Output the [X, Y] coordinate of the center of the cell containing the given text.  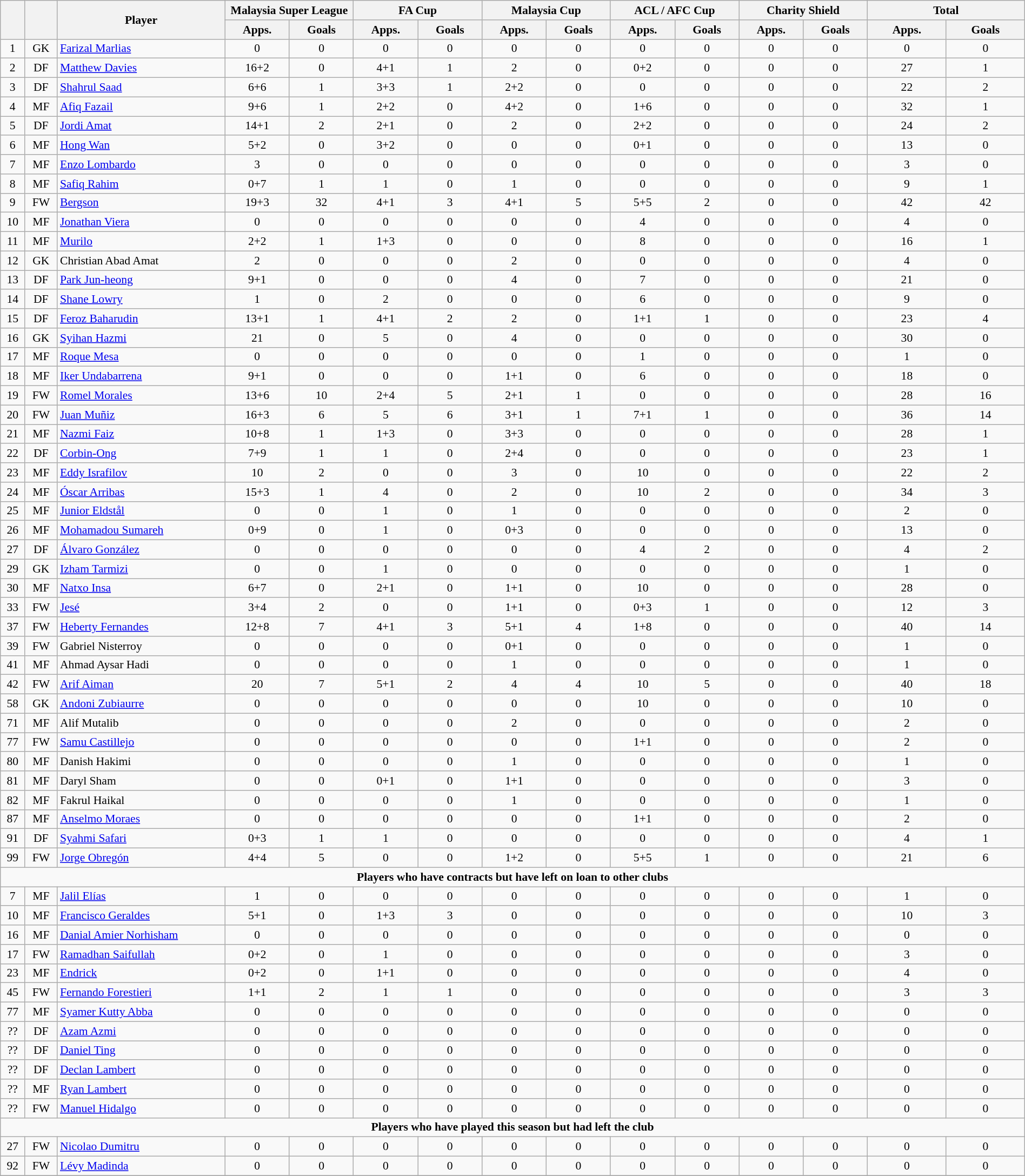
Fakrul Haikal [141, 800]
Charity Shield [803, 10]
19+3 [257, 203]
Óscar Arribas [141, 492]
87 [13, 819]
Ahmad Aysar Hadi [141, 665]
16+3 [257, 415]
Players who have contracts but have left on loan to other clubs [512, 877]
Shane Lowry [141, 300]
Jorge Obregón [141, 858]
39 [13, 646]
Corbin-Ong [141, 454]
Murilo [141, 242]
Safiq Rahim [141, 184]
Daryl Sham [141, 781]
Daniel Ting [141, 1051]
45 [13, 993]
12+8 [257, 627]
Afiq Fazail [141, 107]
34 [907, 492]
9+6 [257, 107]
Andoni Zubiaurre [141, 704]
Bergson [141, 203]
Shahrul Saad [141, 88]
4+4 [257, 858]
Fernando Forestieri [141, 993]
1+8 [642, 627]
37 [13, 627]
10+8 [257, 434]
19 [13, 396]
81 [13, 781]
5+2 [257, 145]
Danial Amier Norhisham [141, 935]
Anselmo Moraes [141, 819]
Natxo Insa [141, 588]
Juan Muñiz [141, 415]
71 [13, 723]
36 [907, 415]
6+6 [257, 88]
Total [946, 10]
1+6 [642, 107]
99 [13, 858]
7+9 [257, 454]
Jalil Elías [141, 896]
Declan Lambert [141, 1070]
Jonathan Viera [141, 222]
FA Cup [418, 10]
Syahmi Safari [141, 839]
1+2 [514, 858]
Park Jun-heong [141, 280]
Romel Morales [141, 396]
Endrick [141, 973]
Syihan Hazmi [141, 338]
Manuel Hidalgo [141, 1108]
Alif Mutalib [141, 723]
6+7 [257, 588]
33 [13, 608]
58 [13, 704]
41 [13, 665]
26 [13, 530]
92 [13, 1166]
Álvaro González [141, 550]
3+2 [386, 145]
Jesé [141, 608]
Mohamadou Sumareh [141, 530]
Enzo Lombardo [141, 164]
7+1 [642, 415]
0+9 [257, 530]
3+1 [514, 415]
Malaysia Cup [546, 10]
25 [13, 511]
91 [13, 839]
Ramadhan Saifullah [141, 954]
Hong Wan [141, 145]
Iker Undabarrena [141, 376]
Eddy Israfilov [141, 473]
Players who have played this season but had left the club [512, 1127]
Danish Hakimi [141, 762]
Matthew Davies [141, 68]
Christian Abad Amat [141, 261]
Syamer Kutty Abba [141, 1012]
80 [13, 762]
4+2 [514, 107]
Malaysia Super League [289, 10]
Ryan Lambert [141, 1089]
13+6 [257, 396]
Francisco Geraldes [141, 916]
15 [13, 318]
82 [13, 800]
Jordi Amat [141, 126]
29 [13, 569]
Player [141, 19]
Arif Aiman [141, 685]
Heberty Fernandes [141, 627]
13+1 [257, 318]
Feroz Baharudin [141, 318]
15+3 [257, 492]
14+1 [257, 126]
Nicolao Dumitru [141, 1147]
3+4 [257, 608]
Samu Castillejo [141, 742]
11 [13, 242]
Izham Tarmizi [141, 569]
Nazmi Faiz [141, 434]
Roque Mesa [141, 357]
Junior Eldstål [141, 511]
ACL / AFC Cup [675, 10]
Farizal Marlias [141, 49]
Azam Azmi [141, 1031]
Gabriel Nisterroy [141, 646]
0+7 [257, 184]
Lévy Madinda [141, 1166]
16+2 [257, 68]
